Provide the [x, y] coordinate of the cell's center where the given text is located.  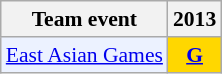
2013 [194, 19]
East Asian Games [84, 55]
G [194, 55]
Team event [84, 19]
